Locate the cell with the specified text and output its [x, y] center coordinate. 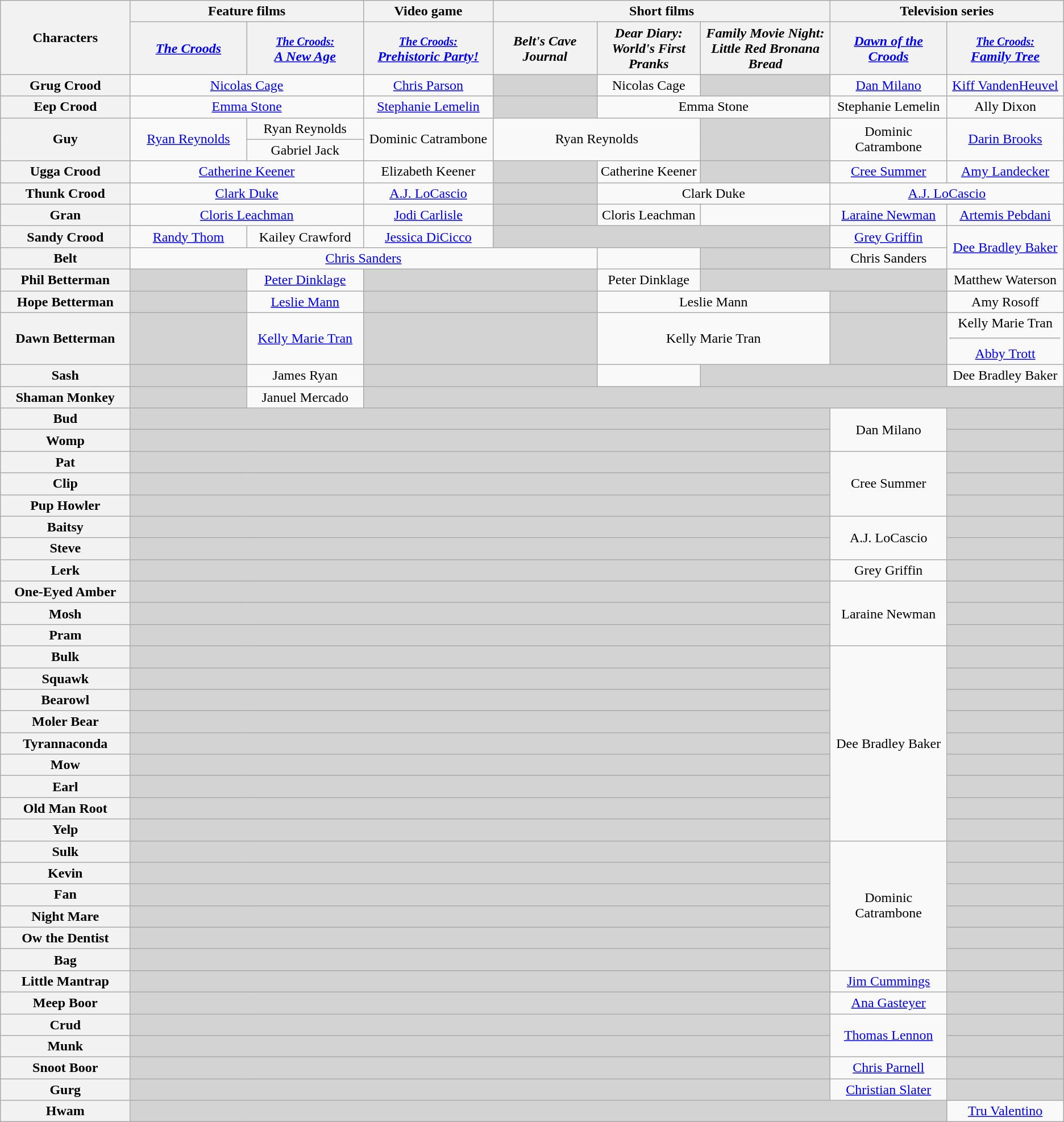
Kailey Crawford [305, 236]
Baitsy [65, 527]
Moler Bear [65, 722]
Matthew Waterson [1005, 280]
Snoot Boor [65, 1068]
Hwam [65, 1111]
Mosh [65, 613]
Pup Howler [65, 505]
Sulk [65, 851]
Artemis Pebdani [1005, 215]
Family Movie Night: Little Red Bronana Bread [765, 48]
Christian Slater [889, 1090]
Video game [428, 11]
Guy [65, 139]
Amy Landecker [1005, 172]
Pram [65, 635]
Chris Parnell [889, 1068]
Chris Parson [428, 85]
Crud [65, 1025]
Kiff VandenHeuvel [1005, 85]
Eep Crood [65, 107]
Januel Mercado [305, 397]
Old Man Root [65, 808]
Night Mare [65, 916]
Tru Valentino [1005, 1111]
Dawn Betterman [65, 339]
Ally Dixon [1005, 107]
James Ryan [305, 376]
Bud [65, 419]
Short films [662, 11]
Grug Crood [65, 85]
The Croods:A New Age [305, 48]
Jim Cummings [889, 981]
Kelly Marie TranAbby Trott [1005, 339]
Clip [65, 484]
Bearowl [65, 700]
Gurg [65, 1090]
Gran [65, 215]
Meep Boor [65, 1003]
Mow [65, 765]
Steve [65, 548]
Lerk [65, 570]
Phil Betterman [65, 280]
Amy Rosoff [1005, 302]
Shaman Monkey [65, 397]
Yelp [65, 830]
Pat [65, 462]
Tyrannaconda [65, 743]
Ana Gasteyer [889, 1003]
The Croods:Prehistoric Party! [428, 48]
Dawn of the Croods [889, 48]
Earl [65, 787]
The Croods:Family Tree [1005, 48]
Munk [65, 1046]
Kevin [65, 873]
Squawk [65, 678]
The Croods [189, 48]
Thunk Crood [65, 193]
One-Eyed Amber [65, 592]
Randy Thom [189, 236]
Dear Diary: World's First Pranks [649, 48]
Bulk [65, 656]
Jodi Carlisle [428, 215]
Feature films [247, 11]
Gabriel Jack [305, 150]
Television series [947, 11]
Sandy Crood [65, 236]
Bag [65, 959]
Elizabeth Keener [428, 172]
Ow the Dentist [65, 938]
Belt [65, 258]
Fan [65, 895]
Sash [65, 376]
Womp [65, 441]
Darin Brooks [1005, 139]
Characters [65, 38]
Jessica DiCicco [428, 236]
Hope Betterman [65, 302]
Belt's Cave Journal [545, 48]
Little Mantrap [65, 981]
Ugga Crood [65, 172]
Thomas Lennon [889, 1036]
